Extract the (x, y) coordinate from the center of the cell holding the provided text.  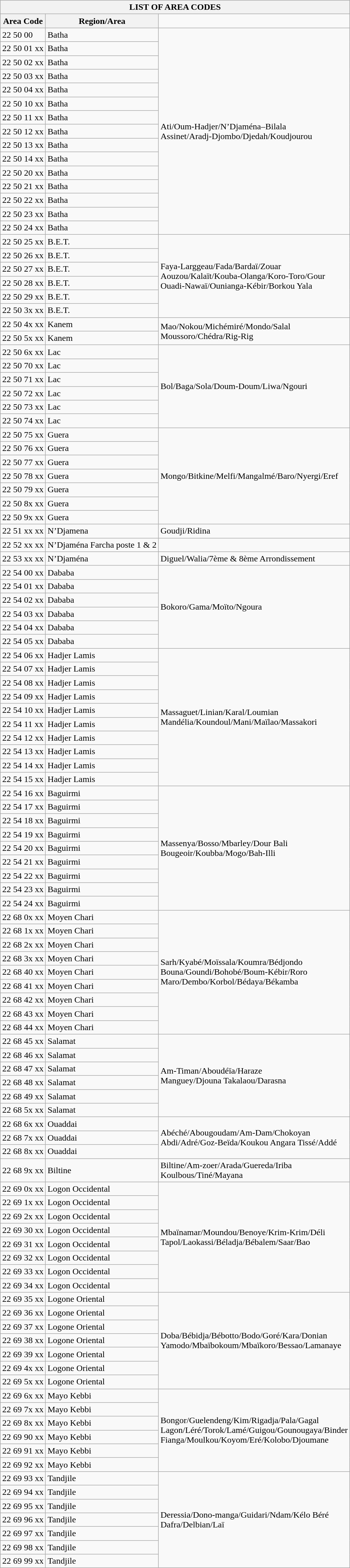
22 54 06 xx (23, 655)
22 68 7x xx (23, 1138)
22 50 21 xx (23, 187)
Diguel/Walia/7ème & 8ème Arrondissement (254, 559)
22 50 14 xx (23, 159)
22 68 41 xx (23, 986)
22 69 91 xx (23, 1451)
22 50 8x xx (23, 503)
Mongo/Bitkine/Melfi/Mangalmé/Baro/Nyergi/Eref (254, 476)
22 69 36 xx (23, 1313)
22 68 2x xx (23, 945)
22 54 00 xx (23, 572)
22 54 05 xx (23, 641)
22 50 28 xx (23, 283)
Bol/Baga/Sola/Doum-Doum/Liwa/Ngouri (254, 386)
22 68 44 xx (23, 1027)
22 68 40 xx (23, 972)
22 68 6x xx (23, 1124)
22 54 21 xx (23, 862)
22 54 14 xx (23, 765)
22 50 02 xx (23, 62)
Massenya/Bosso/Mbarley/Dour BaliBougeoir/Koubba/Mogo/Bah-Illi (254, 848)
22 54 04 xx (23, 628)
22 68 46 xx (23, 1055)
22 54 09 xx (23, 697)
22 50 10 xx (23, 104)
22 50 3x xx (23, 310)
Region/Area (102, 21)
Biltine/Am-zoer/Arada/Guereda/IribaKoulbous/Tiné/Mayana (254, 1170)
22 69 8x xx (23, 1423)
22 50 75 xx (23, 435)
22 69 90 xx (23, 1437)
22 50 26 xx (23, 255)
22 50 72 xx (23, 393)
22 68 1x xx (23, 931)
22 68 48 xx (23, 1083)
22 69 7x xx (23, 1409)
22 50 76 xx (23, 448)
22 69 6x xx (23, 1396)
22 54 20 xx (23, 848)
Bongor/Guelendeng/Kim/Rigadja/Pala/GagalLagon/Léré/Torok/Lamé/Guigou/Gounougaya/BinderFianga/Moulkou/Koyom/Eré/Kolobo/Djoumane (254, 1430)
22 69 97 xx (23, 1534)
22 68 0x xx (23, 917)
22 68 45 xx (23, 1041)
22 69 98 xx (23, 1547)
22 54 18 xx (23, 820)
22 69 38 xx (23, 1341)
Faya-Larggeau/Fada/Bardaï/ZouarAouzou/Kalaït/Kouba-Olanga/Koro-Toro/GourOuadi-Nawaï/Ounianga-Kébir/Borkou Yala (254, 276)
22 50 70 xx (23, 365)
22 53 xx xx (23, 559)
22 50 4x xx (23, 324)
22 50 74 xx (23, 421)
22 52 xx xx (23, 545)
22 54 17 xx (23, 807)
22 50 25 xx (23, 242)
22 69 94 xx (23, 1492)
22 50 01 xx (23, 49)
22 69 96 xx (23, 1520)
22 50 04 xx (23, 90)
22 54 03 xx (23, 614)
22 68 5x xx (23, 1110)
22 68 8x xx (23, 1151)
22 54 11 xx (23, 724)
Area Code (23, 21)
N’Djamena (102, 531)
22 54 15 xx (23, 779)
22 50 23 xx (23, 214)
22 54 10 xx (23, 710)
22 68 43 xx (23, 1013)
Doba/Bébidja/Bébotto/Bodo/Goré/Kara/DonianYamodo/Mbaïbokoum/Mbaïkoro/Bessao/Lamanaye (254, 1341)
22 50 5x xx (23, 338)
N’Djaména (102, 559)
22 69 95 xx (23, 1506)
Mao/Nokou/Michémiré/Mondo/SalalMoussoro/Chédra/Rig-Rig (254, 331)
22 54 23 xx (23, 890)
22 69 37 xx (23, 1327)
Ati/Oum-Hadjer/N’Djaména–BilalaAssinet/Aradj-Djombo/Djedah/Koudjourou (254, 131)
22 68 3x xx (23, 958)
22 69 2x xx (23, 1216)
22 54 16 xx (23, 793)
N’Djaména Farcha poste 1 & 2 (102, 545)
22 50 03 xx (23, 76)
22 50 6x xx (23, 352)
22 50 27 xx (23, 269)
22 54 12 xx (23, 738)
22 50 78 xx (23, 476)
Goudji/Ridina (254, 531)
LIST OF AREA CODES (175, 7)
22 69 34 xx (23, 1285)
22 50 29 xx (23, 297)
22 50 9x xx (23, 517)
22 69 92 xx (23, 1464)
22 68 42 xx (23, 1000)
22 68 47 xx (23, 1069)
22 68 9x xx (23, 1170)
22 68 49 xx (23, 1096)
22 50 13 xx (23, 145)
22 69 33 xx (23, 1271)
Abéché/Abougoudam/Am-Dam/ChokoyanAbdi/Adré/Goz-Beïda/Koukou Angara Tissé/Addé (254, 1138)
22 54 02 xx (23, 600)
22 69 39 xx (23, 1354)
22 69 30 xx (23, 1230)
22 69 31 xx (23, 1244)
Am-Timan/Aboudéïa/HarazeManguey/Djouna Takalaou/Darasna (254, 1075)
22 69 0x xx (23, 1189)
22 50 00 (23, 35)
22 54 07 xx (23, 669)
Deressia/Dono-manga/Guidari/Ndam/Kélo BéréDafra/Delbian/Laï (254, 1519)
22 69 32 xx (23, 1258)
22 69 1x xx (23, 1203)
22 69 4x xx (23, 1368)
22 69 5x xx (23, 1382)
22 54 24 xx (23, 903)
22 54 22 xx (23, 876)
22 69 93 xx (23, 1478)
22 50 24 xx (23, 228)
22 50 73 xx (23, 407)
22 54 08 xx (23, 683)
Biltine (102, 1170)
22 50 12 xx (23, 131)
22 50 79 xx (23, 490)
22 50 71 xx (23, 379)
22 51 xx xx (23, 531)
Sarh/Kyabé/Moïssala/Koumra/BédjondoBouna/Goundi/Bohobé/Boum-Kébir/RoroMaro/Dembo/Korbol/Bédaya/Békamba (254, 972)
22 50 11 xx (23, 117)
22 50 77 xx (23, 462)
22 69 99 xx (23, 1561)
22 50 22 xx (23, 200)
22 69 35 xx (23, 1299)
Massaguet/Linian/Karal/LoumianMandélia/Koundoul/Mani/Maïlao/Massakori (254, 717)
22 54 19 xx (23, 834)
Mbaïnamar/Moundou/Benoye/Krim-Krim/DéliTapol/Laokassi/Béladja/Bébalem/Saar/Bao (254, 1237)
22 54 13 xx (23, 752)
Bokoro/Gama/Moïto/Ngoura (254, 607)
22 54 01 xx (23, 586)
22 50 20 xx (23, 173)
